Output the (x, y) coordinate of the center of the cell containing the given text.  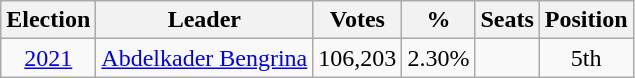
Election (48, 20)
Abdelkader Bengrina (204, 58)
106,203 (358, 58)
Leader (204, 20)
Seats (507, 20)
2.30% (438, 58)
Position (586, 20)
2021 (48, 58)
Votes (358, 20)
5th (586, 58)
% (438, 20)
